Identify which cell holds the provided text, then report its [X, Y] central coordinate. 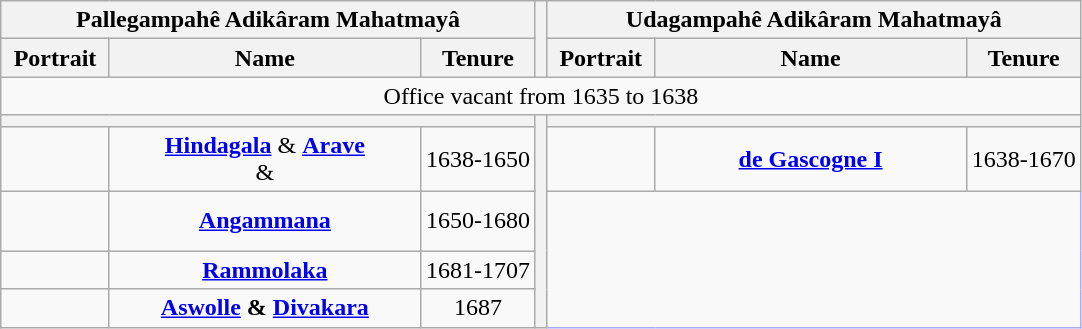
1681-1707 [478, 270]
1638-1650 [478, 158]
Office vacant from 1635 to 1638 [541, 96]
Rammolaka [264, 270]
de Gascogne I [810, 158]
Angammana [264, 221]
1638-1670 [1024, 158]
Udagampahê Adikâram Mahatmayâ [814, 20]
Aswolle & Divakara [264, 308]
1687 [478, 308]
Hindagala & Arave & [264, 158]
1650-1680 [478, 221]
Pallegampahê Adikâram Mahatmayâ [268, 20]
